Locate the cell with the specified text and output its [x, y] center coordinate. 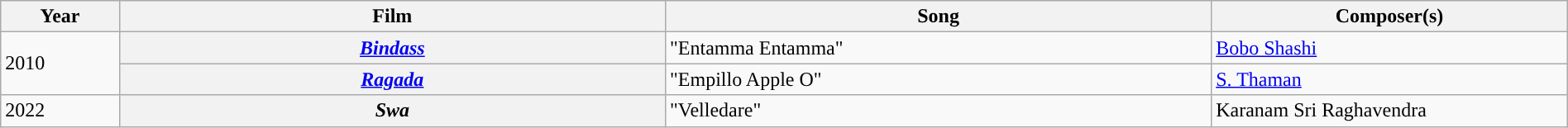
2010 [60, 64]
Karanam Sri Raghavendra [1389, 111]
"Velledare" [938, 111]
S. Thaman [1389, 79]
2022 [60, 111]
"Empillo Apple O" [938, 79]
Swa [392, 111]
Year [60, 17]
Composer(s) [1389, 17]
Bobo Shashi [1389, 48]
Film [392, 17]
Ragada [392, 79]
"Entamma Entamma" [938, 48]
Song [938, 17]
Bindass [392, 48]
